Find where the given text appears and provide that cell's center as [x, y] coordinate. 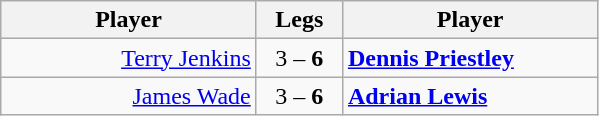
Legs [299, 20]
Adrian Lewis [470, 96]
Dennis Priestley [470, 58]
James Wade [129, 96]
Terry Jenkins [129, 58]
